Search for the cell housing the specified text and yield its (x, y) center coordinate. 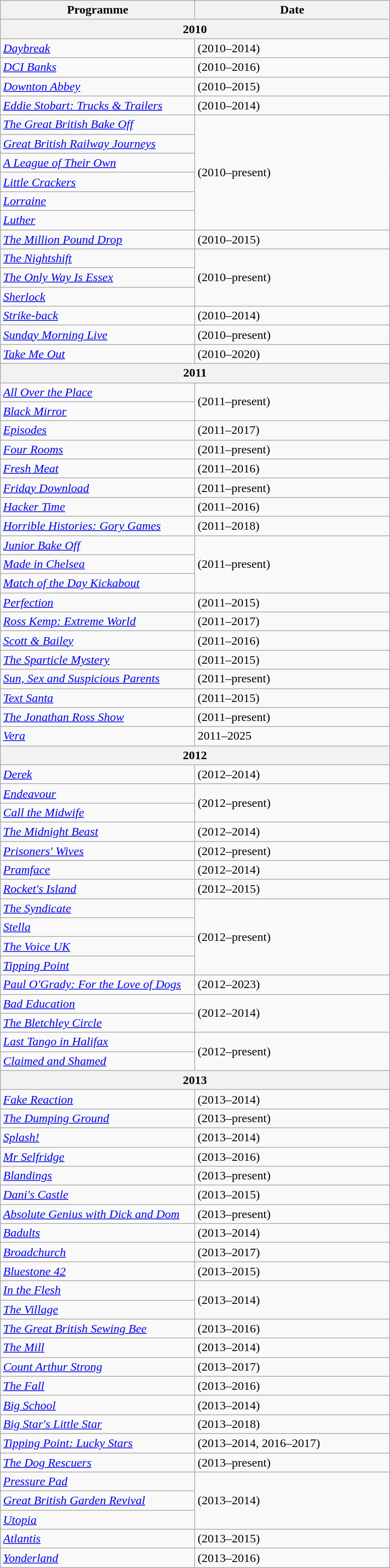
2011 (195, 373)
Programme (98, 10)
The Mill (98, 1348)
2010 (195, 29)
Match of the Day Kickabout (98, 583)
A League of Their Own (98, 163)
Made in Chelsea (98, 564)
The Million Pound Drop (98, 239)
In the Flesh (98, 1290)
Big Star's Little Star (98, 1424)
The Nightshift (98, 259)
All Over the Place (98, 392)
The Great British Bake Off (98, 125)
Atlantis (98, 1539)
2011–2025 (292, 736)
Call the Midwife (98, 812)
The Sparticle Mystery (98, 660)
Paul O'Grady: For the Love of Dogs (98, 985)
Splash! (98, 1137)
Sun, Sex and Suspicious Parents (98, 679)
The Syndicate (98, 908)
Broadchurch (98, 1252)
Friday Download (98, 488)
Badults (98, 1233)
Rocket's Island (98, 889)
Bluestone 42 (98, 1271)
2012 (195, 755)
Date (292, 10)
Endeavour (98, 793)
Lorraine (98, 201)
Episodes (98, 430)
(2010–2016) (292, 67)
Text Santa (98, 698)
Utopia (98, 1520)
Scott & Bailey (98, 641)
The Jonathan Ross Show (98, 717)
Blandings (98, 1176)
(2012–2015) (292, 889)
Bad Education (98, 1004)
Mr Selfridge (98, 1156)
Derek (98, 774)
The Voice UK (98, 946)
The Great British Sewing Bee (98, 1329)
Stella (98, 927)
Daybreak (98, 48)
Prisoners' Wives (98, 851)
(2013–2014, 2016–2017) (292, 1443)
The Dog Rescuers (98, 1463)
DCI Banks (98, 67)
Big School (98, 1405)
Sunday Morning Live (98, 335)
The Bletchley Circle (98, 1023)
The Fall (98, 1386)
Horrible Histories: Gory Games (98, 526)
Fake Reaction (98, 1099)
(2010–2020) (292, 354)
Claimed and Shamed (98, 1061)
Hacker Time (98, 507)
(2013–2018) (292, 1424)
(2011–2018) (292, 526)
Four Rooms (98, 449)
Last Tango in Halifax (98, 1042)
Take Me Out (98, 354)
(2012–2023) (292, 985)
Downton Abbey (98, 86)
Ross Kemp: Extreme World (98, 622)
Count Arthur Strong (98, 1367)
Black Mirror (98, 411)
2013 (195, 1080)
Pressure Pad (98, 1482)
The Midnight Beast (98, 831)
Perfection (98, 602)
Tipping Point (98, 966)
The Only Way Is Essex (98, 278)
Strike-back (98, 316)
Fresh Meat (98, 468)
Absolute Genius with Dick and Dom (98, 1214)
The Dumping Ground (98, 1118)
Junior Bake Off (98, 545)
Eddie Stobart: Trucks & Trailers (98, 105)
Luther (98, 220)
Sherlock (98, 297)
Yonderland (98, 1558)
Great British Railway Journeys (98, 144)
Little Crackers (98, 182)
Dani's Castle (98, 1195)
Pramface (98, 870)
The Village (98, 1309)
Great British Garden Revival (98, 1501)
Tipping Point: Lucky Stars (98, 1443)
Vera (98, 736)
